Output the [x, y] coordinate of the center of the cell containing the given text.  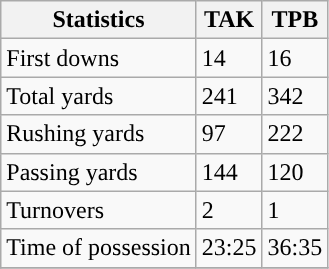
Total yards [99, 96]
Passing yards [99, 172]
Turnovers [99, 210]
144 [229, 172]
16 [295, 58]
Rushing yards [99, 134]
14 [229, 58]
97 [229, 134]
36:35 [295, 248]
TPB [295, 20]
2 [229, 210]
Time of possession [99, 248]
TAK [229, 20]
1 [295, 210]
241 [229, 96]
23:25 [229, 248]
120 [295, 172]
Statistics [99, 20]
222 [295, 134]
First downs [99, 58]
342 [295, 96]
